Detect which cell encompasses the target text, then output its [X, Y] center coordinate. 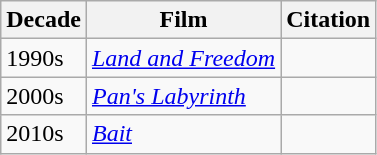
2000s [44, 96]
Pan's Labyrinth [183, 96]
Bait [183, 134]
1990s [44, 58]
Film [183, 20]
Land and Freedom [183, 58]
Citation [328, 20]
2010s [44, 134]
Decade [44, 20]
